Return the [x, y] coordinate for the center point of the cell that contains the specified text.  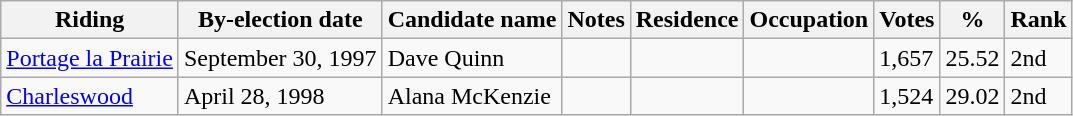
Notes [596, 20]
Candidate name [472, 20]
Portage la Prairie [90, 58]
September 30, 1997 [280, 58]
Rank [1038, 20]
Votes [907, 20]
1,524 [907, 96]
25.52 [972, 58]
1,657 [907, 58]
Dave Quinn [472, 58]
29.02 [972, 96]
By-election date [280, 20]
Alana McKenzie [472, 96]
Riding [90, 20]
Residence [687, 20]
% [972, 20]
April 28, 1998 [280, 96]
Charleswood [90, 96]
Occupation [809, 20]
